Provide the (x, y) coordinate of the cell's center where the given text is located.  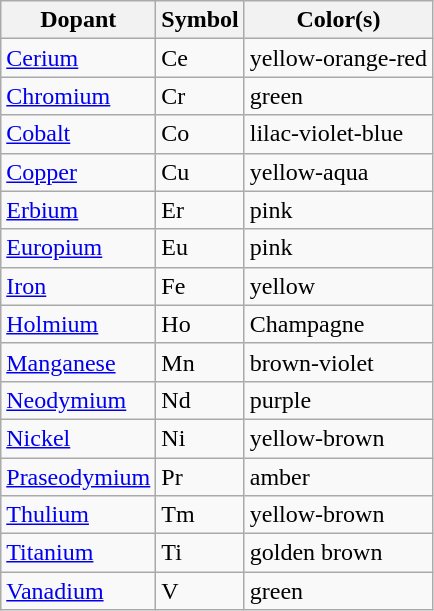
Champagne (338, 324)
Pr (200, 477)
Eu (200, 248)
Neodymium (78, 400)
Holmium (78, 324)
golden brown (338, 553)
Symbol (200, 20)
brown-violet (338, 362)
Tm (200, 515)
Vanadium (78, 591)
Thulium (78, 515)
Nd (200, 400)
lilac-violet-blue (338, 134)
Copper (78, 172)
Titanium (78, 553)
Erbium (78, 210)
Ti (200, 553)
Mn (200, 362)
Fe (200, 286)
Color(s) (338, 20)
Europium (78, 248)
Praseodymium (78, 477)
yellow-aqua (338, 172)
Ce (200, 58)
Er (200, 210)
amber (338, 477)
Cr (200, 96)
Dopant (78, 20)
Ho (200, 324)
Nickel (78, 438)
V (200, 591)
yellow (338, 286)
Manganese (78, 362)
yellow-orange-red (338, 58)
Chromium (78, 96)
Cu (200, 172)
Iron (78, 286)
purple (338, 400)
Cobalt (78, 134)
Co (200, 134)
Cerium (78, 58)
Ni (200, 438)
